Return the [x, y] coordinate for the center point of the cell that contains the specified text.  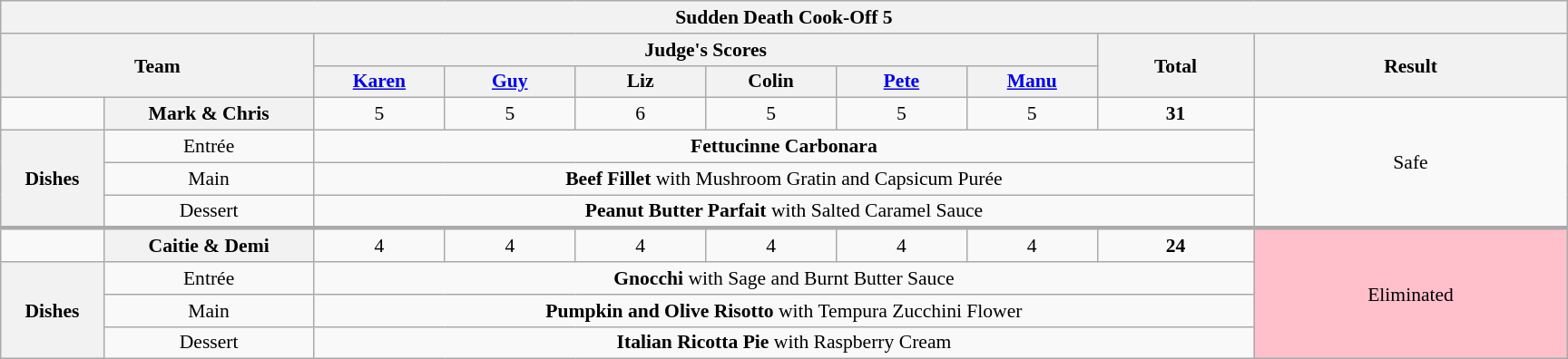
Pete [901, 82]
Eliminated [1410, 294]
31 [1176, 114]
Sudden Death Cook-Off 5 [784, 17]
Caitie & Demi [209, 245]
Peanut Butter Parfait with Salted Caramel Sauce [784, 212]
Gnocchi with Sage and Burnt Butter Sauce [784, 278]
Colin [771, 82]
Manu [1032, 82]
Beef Fillet with Mushroom Gratin and Capsicum Purée [784, 179]
Total [1176, 65]
Safe [1410, 163]
6 [641, 114]
24 [1176, 245]
Judge's Scores [706, 50]
Team [158, 65]
Liz [641, 82]
Guy [510, 82]
Karen [379, 82]
Italian Ricotta Pie with Raspberry Cream [784, 343]
Result [1410, 65]
Pumpkin and Olive Risotto with Tempura Zucchini Flower [784, 311]
Fettucinne Carbonara [784, 147]
Mark & Chris [209, 114]
